Find where the given text appears and provide that cell's center as [x, y] coordinate. 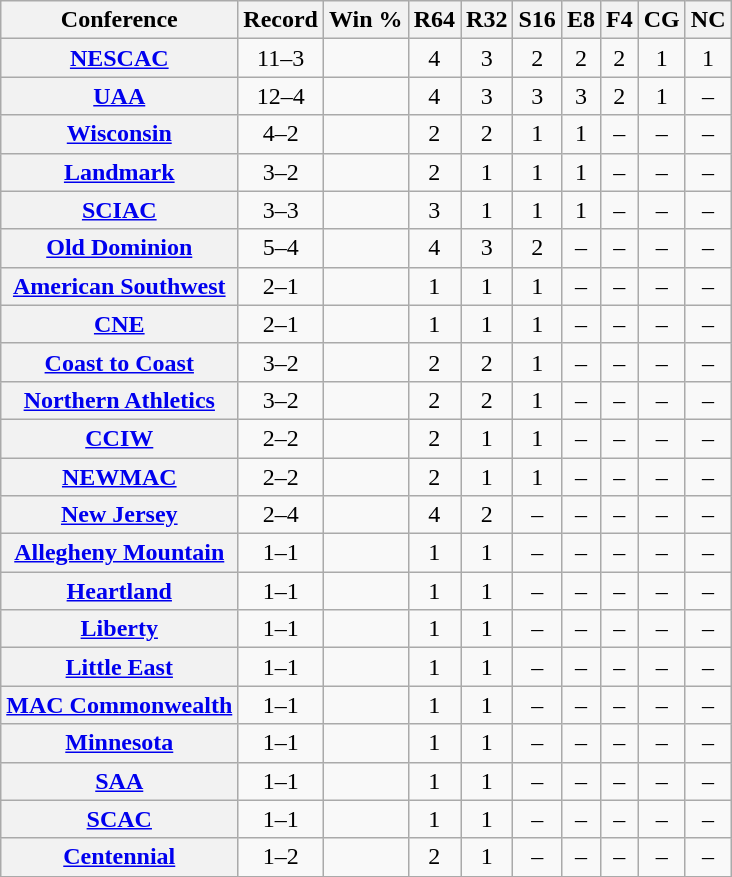
F4 [619, 20]
American Southwest [120, 286]
Centennial [120, 857]
Northern Athletics [120, 400]
Minnesota [120, 743]
E8 [580, 20]
4–2 [281, 134]
Wisconsin [120, 134]
11–3 [281, 58]
1–2 [281, 857]
New Jersey [120, 515]
Heartland [120, 591]
SCIAC [120, 210]
5–4 [281, 248]
3–3 [281, 210]
R64 [434, 20]
NESCAC [120, 58]
Coast to Coast [120, 362]
12–4 [281, 96]
UAA [120, 96]
CCIW [120, 438]
Liberty [120, 629]
Landmark [120, 172]
CNE [120, 324]
Allegheny Mountain [120, 553]
2–4 [281, 515]
SCAC [120, 819]
NEWMAC [120, 477]
Old Dominion [120, 248]
S16 [537, 20]
Win % [366, 20]
Record [281, 20]
R32 [487, 20]
MAC Commonwealth [120, 705]
NC [708, 20]
SAA [120, 781]
CG [662, 20]
Conference [120, 20]
Little East [120, 667]
